Find where the given text appears and provide that cell's center as [x, y] coordinate. 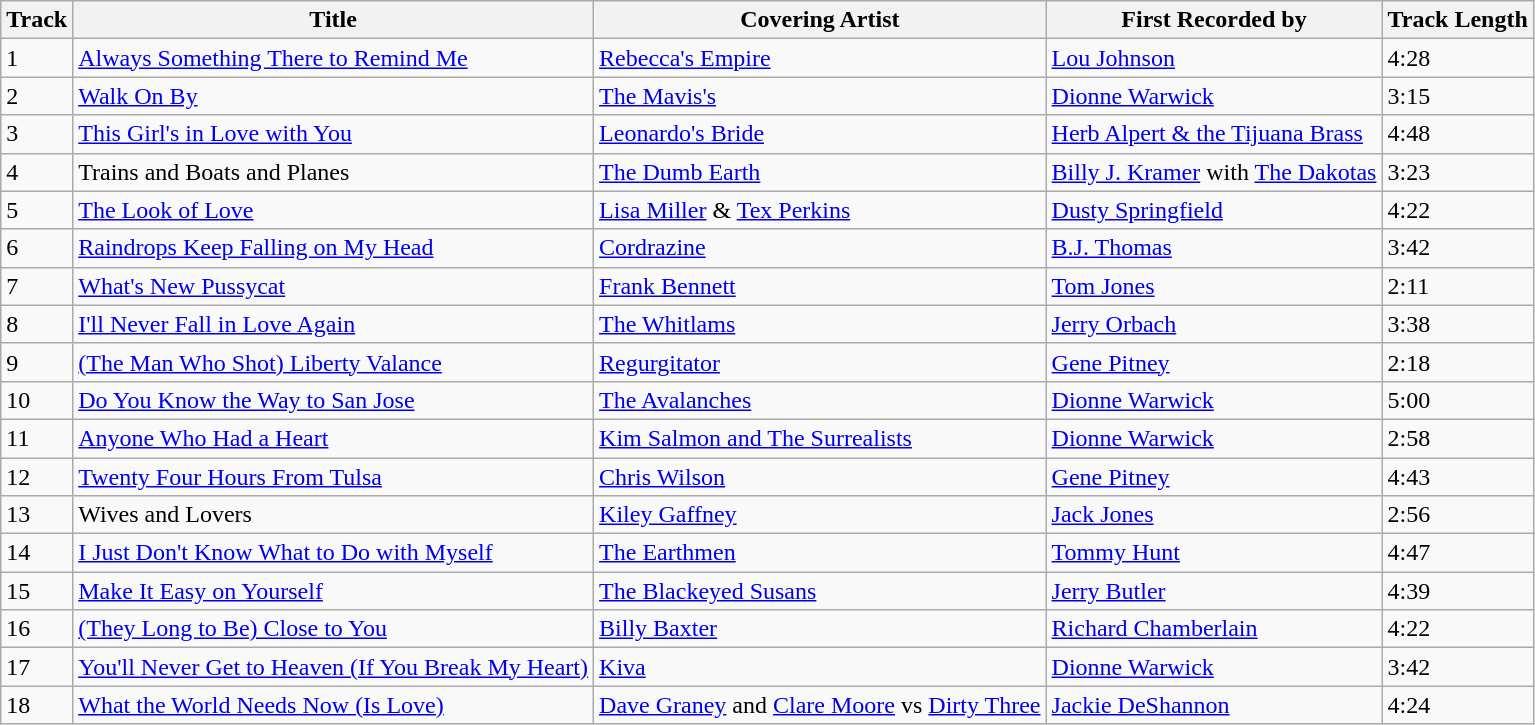
Do You Know the Way to San Jose [334, 400]
Anyone Who Had a Heart [334, 438]
2 [37, 96]
The Mavis's [820, 96]
2:18 [1458, 362]
First Recorded by [1214, 20]
What's New Pussycat [334, 286]
3:38 [1458, 324]
Regurgitator [820, 362]
Walk On By [334, 96]
Tom Jones [1214, 286]
4:47 [1458, 553]
2:11 [1458, 286]
Jack Jones [1214, 515]
4:43 [1458, 477]
8 [37, 324]
2:56 [1458, 515]
3:15 [1458, 96]
This Girl's in Love with You [334, 134]
3:23 [1458, 172]
5 [37, 210]
4 [37, 172]
11 [37, 438]
4:48 [1458, 134]
Dusty Springfield [1214, 210]
I'll Never Fall in Love Again [334, 324]
Frank Bennett [820, 286]
The Whitlams [820, 324]
5:00 [1458, 400]
Track Length [1458, 20]
4:28 [1458, 58]
Lisa Miller & Tex Perkins [820, 210]
7 [37, 286]
3 [37, 134]
18 [37, 705]
15 [37, 591]
Rebecca's Empire [820, 58]
Twenty Four Hours From Tulsa [334, 477]
Kim Salmon and The Surrealists [820, 438]
13 [37, 515]
The Blackeyed Susans [820, 591]
9 [37, 362]
The Earthmen [820, 553]
Jerry Orbach [1214, 324]
Make It Easy on Yourself [334, 591]
4:24 [1458, 705]
Billy Baxter [820, 629]
Cordrazine [820, 248]
B.J. Thomas [1214, 248]
The Look of Love [334, 210]
Kiley Gaffney [820, 515]
Dave Graney and Clare Moore vs Dirty Three [820, 705]
12 [37, 477]
The Avalanches [820, 400]
Richard Chamberlain [1214, 629]
Trains and Boats and Planes [334, 172]
Billy J. Kramer with The Dakotas [1214, 172]
16 [37, 629]
Track [37, 20]
Jackie DeShannon [1214, 705]
Jerry Butler [1214, 591]
2:58 [1458, 438]
What the World Needs Now (Is Love) [334, 705]
The Dumb Earth [820, 172]
You'll Never Get to Heaven (If You Break My Heart) [334, 667]
Wives and Lovers [334, 515]
6 [37, 248]
17 [37, 667]
Tommy Hunt [1214, 553]
Covering Artist [820, 20]
Always Something There to Remind Me [334, 58]
Title [334, 20]
Leonardo's Bride [820, 134]
I Just Don't Know What to Do with Myself [334, 553]
Lou Johnson [1214, 58]
Raindrops Keep Falling on My Head [334, 248]
Kiva [820, 667]
4:39 [1458, 591]
(The Man Who Shot) Liberty Valance [334, 362]
1 [37, 58]
10 [37, 400]
14 [37, 553]
Chris Wilson [820, 477]
Herb Alpert & the Tijuana Brass [1214, 134]
(They Long to Be) Close to You [334, 629]
